Scan for the cell matching the given text and deliver its (X, Y) coordinate at center. 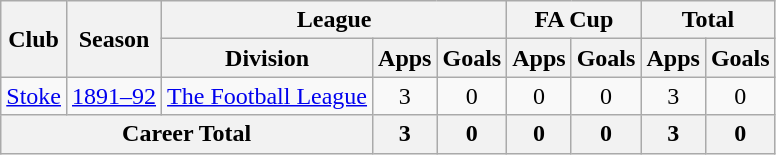
Stoke (34, 96)
Division (268, 58)
1891–92 (114, 96)
Season (114, 39)
FA Cup (574, 20)
Total (708, 20)
The Football League (268, 96)
Career Total (187, 134)
Club (34, 39)
League (334, 20)
